For the text-containing cell, return its midpoint in [X, Y] coordinate format. 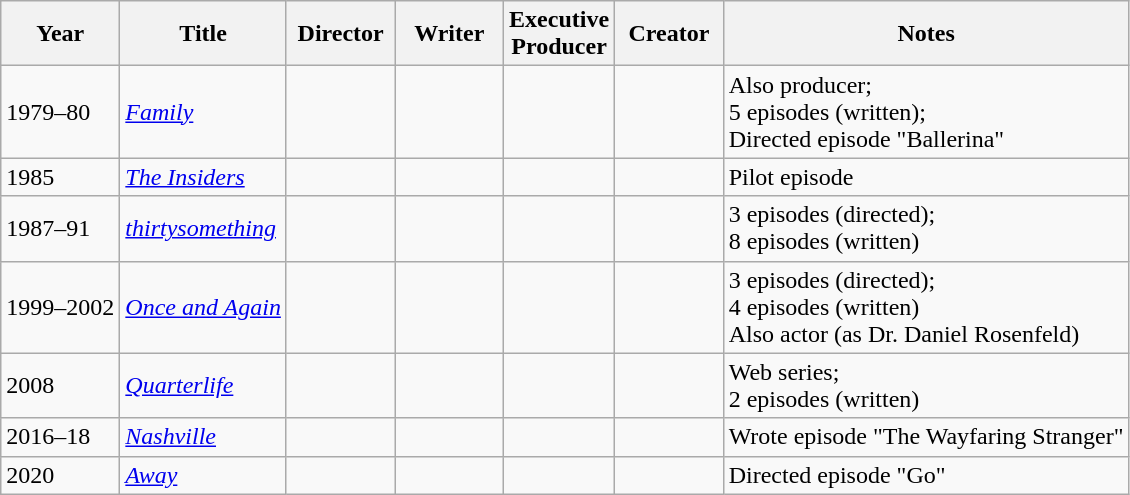
The Insiders [204, 177]
Year [60, 34]
3 episodes (directed);4 episodes (written)Also actor (as Dr. Daniel Rosenfeld) [926, 307]
Directed episode "Go" [926, 475]
Creator [670, 34]
Also producer;5 episodes (written);Directed episode "Ballerina" [926, 112]
1987–91 [60, 228]
thirtysomething [204, 228]
2016–18 [60, 437]
Director [340, 34]
Family [204, 112]
Quarterlife [204, 386]
Title [204, 34]
ExecutiveProducer [560, 34]
2008 [60, 386]
1985 [60, 177]
Web series;2 episodes (written) [926, 386]
Away [204, 475]
1999–2002 [60, 307]
Notes [926, 34]
1979–80 [60, 112]
Nashville [204, 437]
Wrote episode "The Wayfaring Stranger" [926, 437]
Once and Again [204, 307]
3 episodes (directed);8 episodes (written) [926, 228]
2020 [60, 475]
Pilot episode [926, 177]
Writer [450, 34]
